Search for the cell housing the specified text and yield its (X, Y) center coordinate. 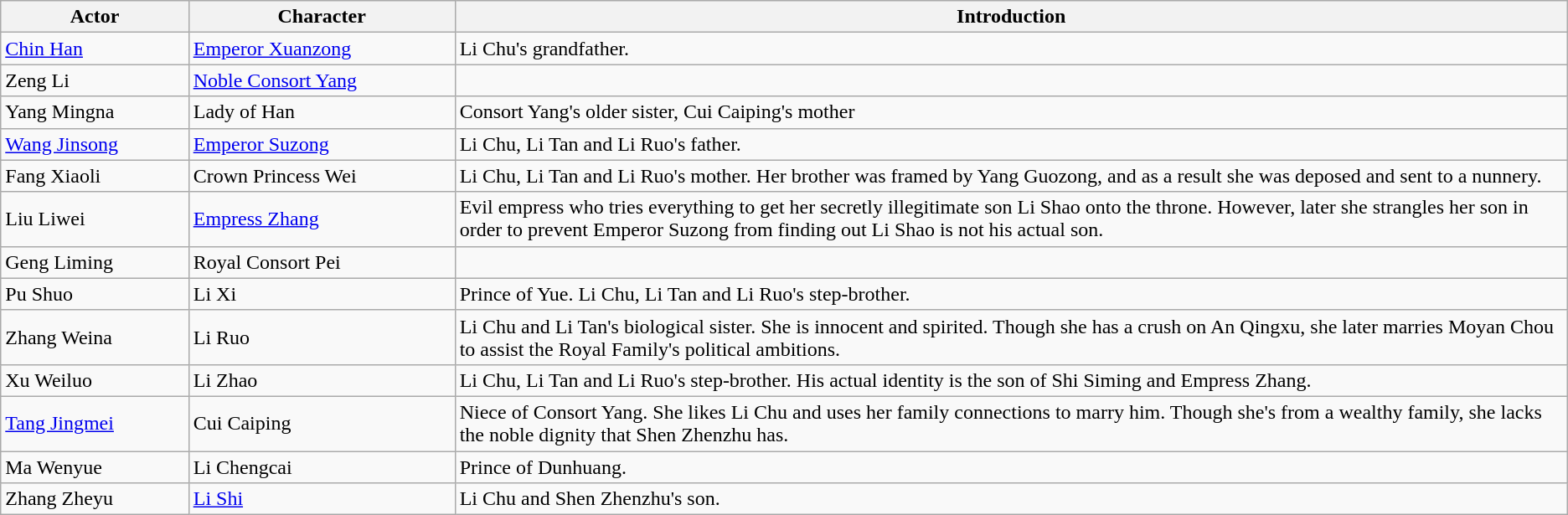
Royal Consort Pei (322, 262)
Fang Xiaoli (95, 176)
Li Chu and Shen Zhenzhu's son. (1011, 499)
Li Xi (322, 294)
Li Chu, Li Tan and Li Ruo's mother. Her brother was framed by Yang Guozong, and as a result she was deposed and sent to a nunnery. (1011, 176)
Yang Mingna (95, 112)
Noble Consort Yang (322, 80)
Introduction (1011, 17)
Li Ruo (322, 337)
Tang Jingmei (95, 424)
Prince of Yue. Li Chu, Li Tan and Li Ruo's step-brother. (1011, 294)
Xu Weiluo (95, 380)
Consort Yang's older sister, Cui Caiping's mother (1011, 112)
Character (322, 17)
Li Chu's grandfather. (1011, 49)
Empress Zhang (322, 219)
Geng Liming (95, 262)
Pu Shuo (95, 294)
Cui Caiping (322, 424)
Lady of Han (322, 112)
Li Zhao (322, 380)
Emperor Xuanzong (322, 49)
Li Chu, Li Tan and Li Ruo's father. (1011, 144)
Zeng Li (95, 80)
Prince of Dunhuang. (1011, 466)
Li Chengcai (322, 466)
Emperor Suzong (322, 144)
Wang Jinsong (95, 144)
Crown Princess Wei (322, 176)
Actor (95, 17)
Li Shi (322, 499)
Zhang Zheyu (95, 499)
Chin Han (95, 49)
Zhang Weina (95, 337)
Liu Liwei (95, 219)
Ma Wenyue (95, 466)
Li Chu, Li Tan and Li Ruo's step-brother. His actual identity is the son of Shi Siming and Empress Zhang. (1011, 380)
